Identify which cell holds the provided text, then report its [x, y] central coordinate. 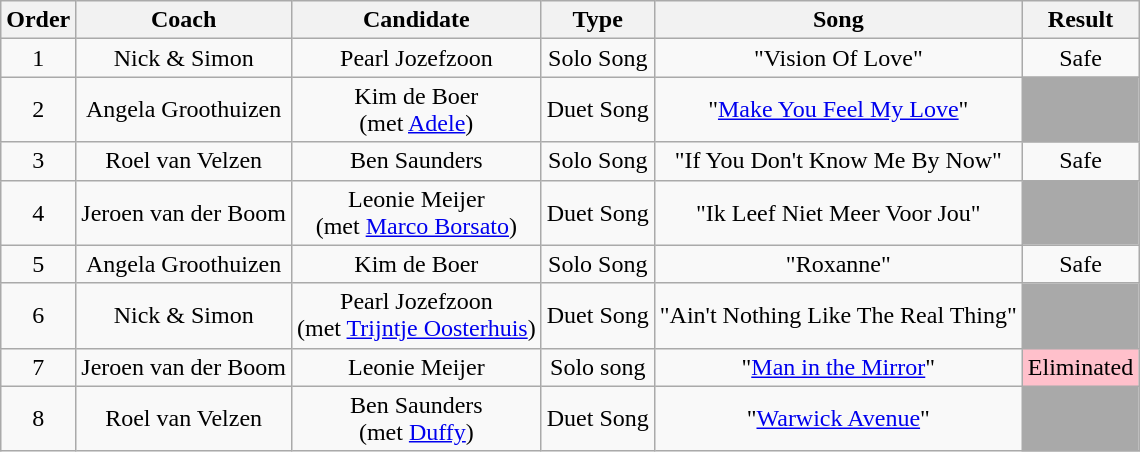
Eliminated [1080, 367]
Leonie Meijer(met Marco Borsato) [416, 212]
1 [38, 58]
Song [838, 20]
"If You Don't Know Me By Now" [838, 161]
Type [598, 20]
"Roxanne" [838, 264]
Kim de Boer(met Adele) [416, 110]
Ben Saunders [416, 161]
8 [38, 418]
4 [38, 212]
6 [38, 316]
Candidate [416, 20]
"Warwick Avenue" [838, 418]
7 [38, 367]
Ben Saunders(met Duffy) [416, 418]
Kim de Boer [416, 264]
3 [38, 161]
5 [38, 264]
Result [1080, 20]
"Ik Leef Niet Meer Voor Jou" [838, 212]
"Man in the Mirror" [838, 367]
Pearl Jozefzoon [416, 58]
Order [38, 20]
"Ain't Nothing Like The Real Thing" [838, 316]
Leonie Meijer [416, 367]
Solo song [598, 367]
"Vision Of Love" [838, 58]
Pearl Jozefzoon(met Trijntje Oosterhuis) [416, 316]
"Make You Feel My Love" [838, 110]
2 [38, 110]
Coach [184, 20]
